Locate the cell with the specified text and output its [x, y] center coordinate. 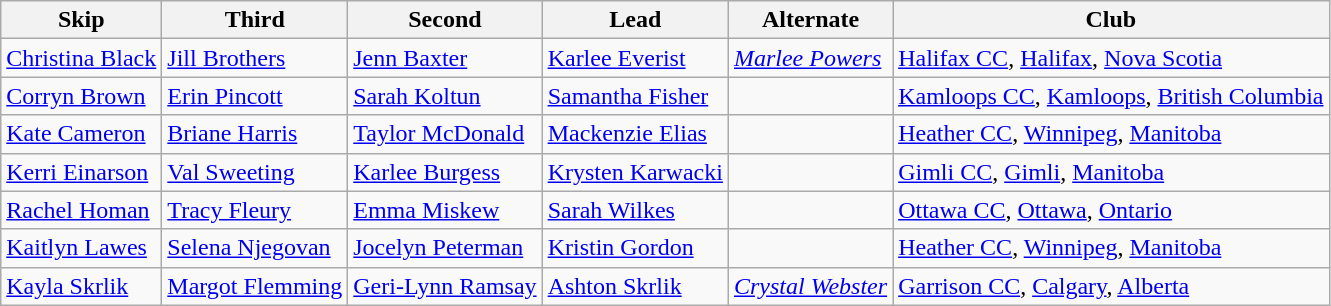
Mackenzie Elias [635, 134]
Alternate [810, 20]
Kerri Einarson [82, 172]
Ashton Skrlik [635, 286]
Kayla Skrlik [82, 286]
Sarah Koltun [445, 96]
Second [445, 20]
Margot Flemming [255, 286]
Tracy Fleury [255, 210]
Rachel Homan [82, 210]
Briane Harris [255, 134]
Karlee Burgess [445, 172]
Garrison CC, Calgary, Alberta [1111, 286]
Selena Njegovan [255, 248]
Sarah Wilkes [635, 210]
Erin Pincott [255, 96]
Marlee Powers [810, 58]
Kate Cameron [82, 134]
Gimli CC, Gimli, Manitoba [1111, 172]
Jocelyn Peterman [445, 248]
Ottawa CC, Ottawa, Ontario [1111, 210]
Third [255, 20]
Club [1111, 20]
Kristin Gordon [635, 248]
Kaitlyn Lawes [82, 248]
Lead [635, 20]
Crystal Webster [810, 286]
Val Sweeting [255, 172]
Emma Miskew [445, 210]
Corryn Brown [82, 96]
Kamloops CC, Kamloops, British Columbia [1111, 96]
Christina Black [82, 58]
Skip [82, 20]
Geri-Lynn Ramsay [445, 286]
Jenn Baxter [445, 58]
Halifax CC, Halifax, Nova Scotia [1111, 58]
Samantha Fisher [635, 96]
Jill Brothers [255, 58]
Taylor McDonald [445, 134]
Karlee Everist [635, 58]
Krysten Karwacki [635, 172]
